Capture the cell that displays the provided text and extract its [X, Y] central coordinate. 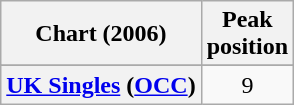
Peakposition [247, 34]
Chart (2006) [101, 34]
UK Singles (OCC) [101, 85]
9 [247, 85]
